Scan for the cell matching the given text and deliver its [x, y] coordinate at center. 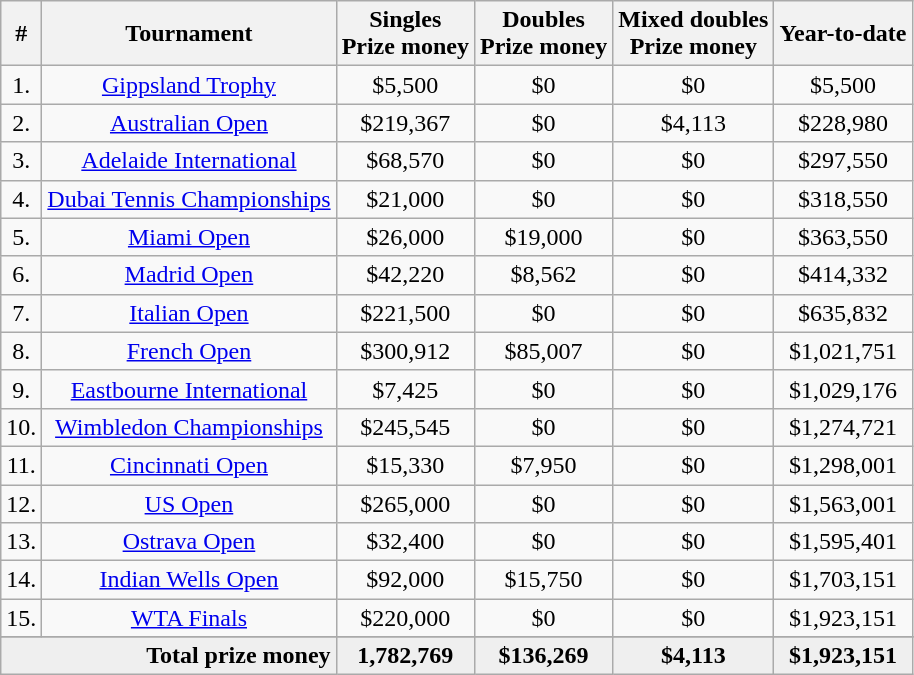
Australian Open [189, 123]
12. [22, 503]
Eastbourne International [189, 389]
13. [22, 542]
$19,000 [543, 237]
Ostrava Open [189, 542]
$1,703,151 [843, 580]
$8,562 [543, 275]
8. [22, 351]
$219,367 [405, 123]
Wimbledon Championships [189, 427]
Miami Open [189, 237]
9. [22, 389]
$1,595,401 [843, 542]
$414,332 [843, 275]
$26,000 [405, 237]
$265,000 [405, 503]
$245,545 [405, 427]
Indian Wells Open [189, 580]
$15,750 [543, 580]
3. [22, 161]
Year-to-date [843, 34]
$635,832 [843, 313]
Italian Open [189, 313]
1. [22, 85]
$297,550 [843, 161]
$85,007 [543, 351]
SinglesPrize money [405, 34]
$92,000 [405, 580]
1,782,769 [405, 656]
$7,425 [405, 389]
$318,550 [843, 199]
10. [22, 427]
$1,029,176 [843, 389]
Cincinnati Open [189, 465]
Madrid Open [189, 275]
$32,400 [405, 542]
Tournament [189, 34]
$42,220 [405, 275]
$136,269 [543, 656]
$363,550 [843, 237]
Total prize money [168, 656]
$300,912 [405, 351]
DoublesPrize money [543, 34]
5. [22, 237]
$7,950 [543, 465]
US Open [189, 503]
WTA Finals [189, 618]
# [22, 34]
11. [22, 465]
Adelaide International [189, 161]
Mixed doublesPrize money [694, 34]
$21,000 [405, 199]
$228,980 [843, 123]
$68,570 [405, 161]
4. [22, 199]
$15,330 [405, 465]
2. [22, 123]
$220,000 [405, 618]
6. [22, 275]
Gippsland Trophy [189, 85]
$1,274,721 [843, 427]
$1,021,751 [843, 351]
$1,298,001 [843, 465]
French Open [189, 351]
7. [22, 313]
14. [22, 580]
Dubai Tennis Championships [189, 199]
15. [22, 618]
$1,563,001 [843, 503]
$221,500 [405, 313]
